Scan for the cell matching the given text and deliver its [x, y] coordinate at center. 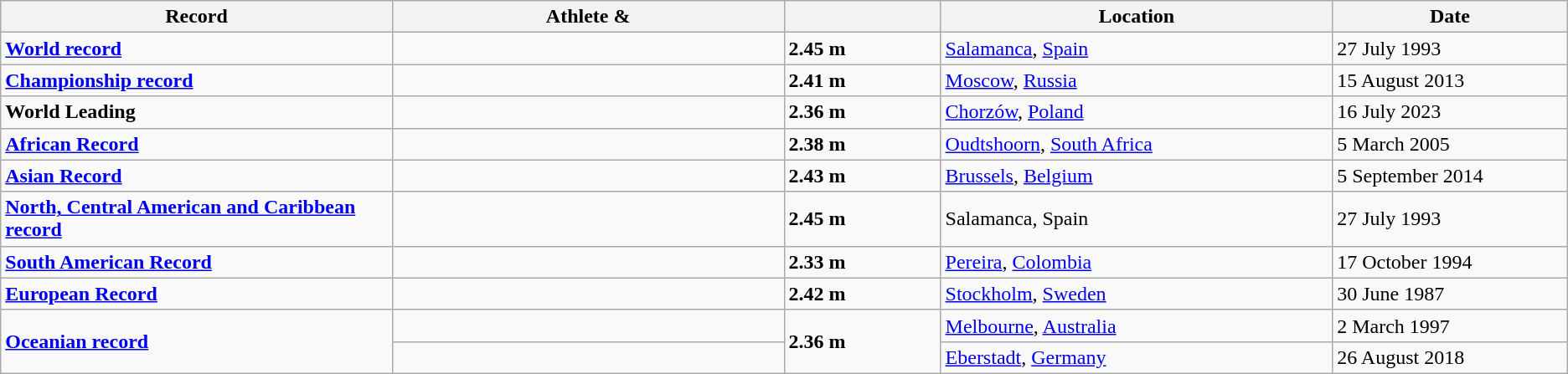
Championship record [197, 80]
African Record [197, 144]
16 July 2023 [1451, 112]
Stockholm, Sweden [1137, 294]
Oceanian record [197, 341]
17 October 1994 [1451, 262]
Moscow, Russia [1137, 80]
Oudtshoorn, South Africa [1137, 144]
World Leading [197, 112]
2.42 m [863, 294]
European Record [197, 294]
2.33 m [863, 262]
2 March 1997 [1451, 325]
26 August 2018 [1451, 357]
Eberstadt, Germany [1137, 357]
2.38 m [863, 144]
2.41 m [863, 80]
South American Record [197, 262]
2.43 m [863, 176]
5 September 2014 [1451, 176]
Location [1137, 17]
Athlete & [588, 17]
World record [197, 49]
Pereira, Colombia [1137, 262]
Chorzów, Poland [1137, 112]
Brussels, Belgium [1137, 176]
North, Central American and Caribbean record [197, 219]
15 August 2013 [1451, 80]
Asian Record [197, 176]
Melbourne, Australia [1137, 325]
Record [197, 17]
30 June 1987 [1451, 294]
Date [1451, 17]
5 March 2005 [1451, 144]
